Search for the cell housing the specified text and yield its (x, y) center coordinate. 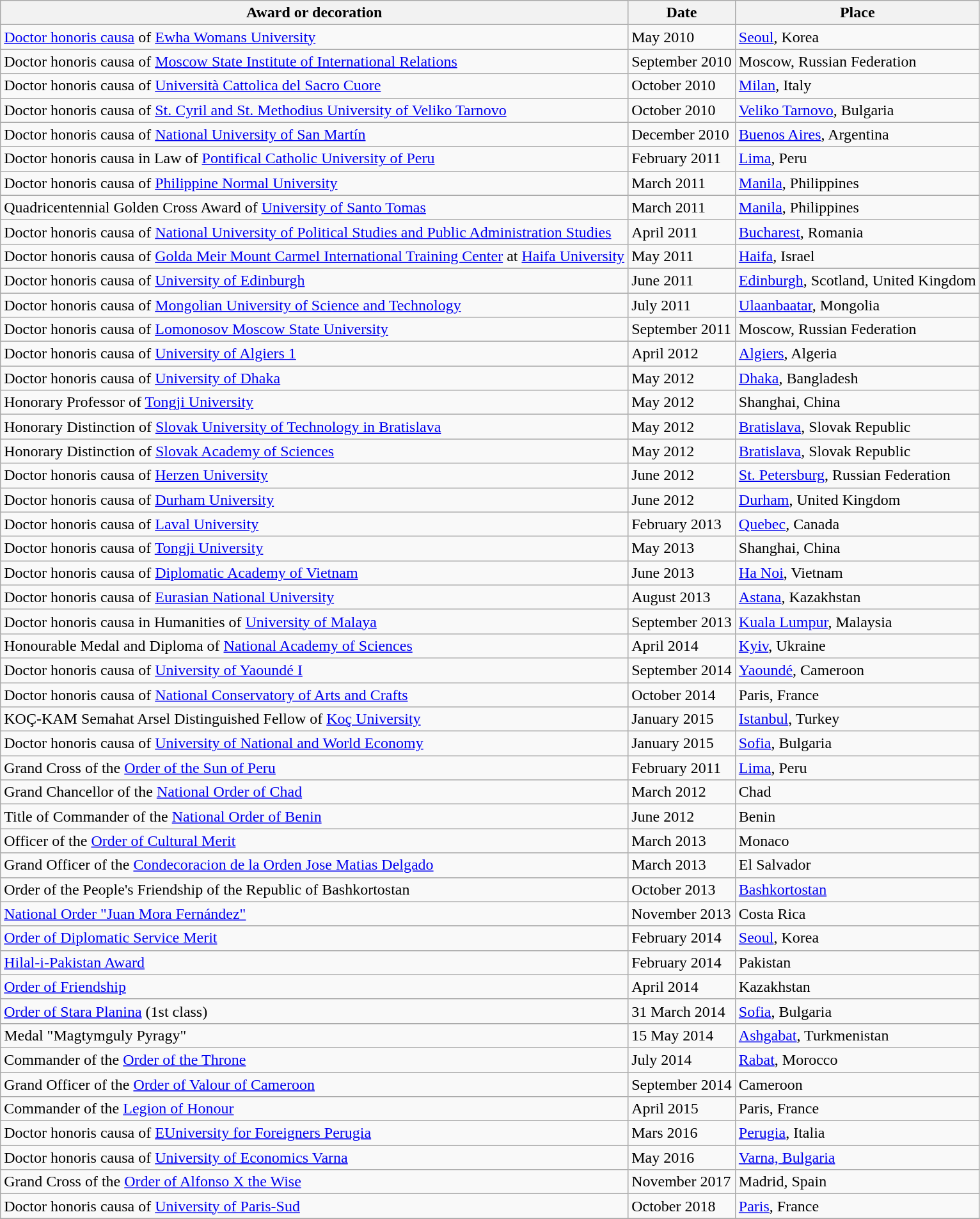
April 2015 (682, 1109)
KOÇ-KAM Semahat Arsel Distinguished Fellow of Koç University (315, 719)
Hilal-i-Pakistan Award (315, 962)
National Order "Juan Mora Fernández" (315, 914)
Perugia, Italia (857, 1133)
Doctor honoris causa of University of Edinburgh (315, 280)
Ha Noi, Vietnam (857, 573)
Doctor honoris causa of Moscow State Institute of International Relations (315, 61)
February 2013 (682, 524)
Order of Friendship (315, 987)
Honorary Professor of Tongji University (315, 402)
Doctor honoris causa of Diplomatic Academy of Vietnam (315, 573)
Cameroon (857, 1085)
October 2014 (682, 694)
May 2013 (682, 548)
Title of Commander of the National Order of Benin (315, 817)
Dhaka, Bangladesh (857, 378)
Monaco (857, 841)
Buenos Aires, Argentina (857, 134)
July 2014 (682, 1060)
Doctor honoris causa of University of Paris-Sud (315, 1206)
Doctor honoris causa of Ewha Womans University (315, 37)
Doctor honoris causa of Università Cattolica del Sacro Cuore (315, 86)
March 2012 (682, 792)
Doctor honoris causa of University of Economics Varna (315, 1158)
Rabat, Morocco (857, 1060)
December 2010 (682, 134)
Kazakhstan (857, 987)
Medal "Magtymguly Pyragy" (315, 1035)
Award or decoration (315, 13)
May 2016 (682, 1158)
November 2017 (682, 1182)
Doctor honoris causa of EUniversity for Foreigners Perugia (315, 1133)
Haifa, Israel (857, 256)
Order of Diplomatic Service Merit (315, 938)
Madrid, Spain (857, 1182)
Bashkortostan (857, 889)
May 2011 (682, 256)
September 2011 (682, 330)
Place (857, 13)
Doctor honoris causa of National University of Political Studies and Public Administration Studies (315, 232)
Doctor honoris causa of University of Algiers 1 (315, 354)
Order of Stara Planina (1st class) (315, 1011)
31 March 2014 (682, 1011)
September 2010 (682, 61)
April 2012 (682, 354)
Bucharest, Romania (857, 232)
Honourable Medal and Diploma of National Academy of Sciences (315, 646)
Doctor honoris causa of Eurasian National University (315, 597)
November 2013 (682, 914)
Doctor honoris causa of Herzen University (315, 475)
Doctor honoris causa of St. Cyril and St. Methodius University of Veliko Tarnovo (315, 110)
Quadricentennial Golden Cross Award of University of Santo Tomas (315, 207)
Doctor honoris causa of Philippine Normal University (315, 183)
Doctor honoris causa of Lomonosov Moscow State University (315, 330)
Benin (857, 817)
Kyiv, Ukraine (857, 646)
Chad (857, 792)
September 2013 (682, 621)
Grand Cross of the Order of the Sun of Peru (315, 768)
Doctor honoris causa of National University of San Martín (315, 134)
15 May 2014 (682, 1035)
June 2013 (682, 573)
Veliko Tarnovo, Bulgaria (857, 110)
Kuala Lumpur, Malaysia (857, 621)
Date (682, 13)
Mars 2016 (682, 1133)
Officer of the Order of Cultural Merit (315, 841)
Doctor honoris causa of University of National and World Economy (315, 744)
Doctor honoris causa of Durham University (315, 500)
Doctor honoris causa of Tongji University (315, 548)
Grand Officer of the Condecoracion de la Orden Jose Matias Delgado (315, 865)
Commander of the Order of the Throne (315, 1060)
Doctor honoris causa of Mongolian University of Science and Technology (315, 305)
Honorary Distinction of Slovak Academy of Sciences (315, 451)
Honorary Distinction of Slovak University of Technology in Bratislava (315, 427)
August 2013 (682, 597)
July 2011 (682, 305)
El Salvador (857, 865)
April 2011 (682, 232)
Ashgabat, Turkmenistan (857, 1035)
Quebec, Canada (857, 524)
Varna, Bulgaria (857, 1158)
Grand Chancellor of the National Order of Chad (315, 792)
Costa Rica (857, 914)
Durham, United Kingdom (857, 500)
Ulaanbaatar, Mongolia (857, 305)
Astana, Kazakhstan (857, 597)
Doctor honoris causa of Laval University (315, 524)
Milan, Italy (857, 86)
October 2018 (682, 1206)
Doctor honoris causa of National Conservatory of Arts and Crafts (315, 694)
Doctor honoris causa of Golda Meir Mount Carmel International Training Center at Haifa University (315, 256)
Grand Officer of the Order of Valour of Cameroon (315, 1085)
Yaoundé, Cameroon (857, 670)
St. Petersburg, Russian Federation (857, 475)
Edinburgh, Scotland, United Kingdom (857, 280)
Algiers, Algeria (857, 354)
October 2013 (682, 889)
Commander of the Legion of Honour (315, 1109)
Order of the People's Friendship of the Republic of Bashkortostan (315, 889)
Grand Cross of the Order of Alfonso X the Wise (315, 1182)
Doctor honoris causa of University of Dhaka (315, 378)
Pakistan (857, 962)
May 2010 (682, 37)
Doctor honoris causa in Humanities of University of Malaya (315, 621)
Doctor honoris causa of University of Yaoundé I (315, 670)
Doctor honoris causa in Law of Pontifical Catholic University of Peru (315, 159)
June 2011 (682, 280)
Istanbul, Turkey (857, 719)
